Detect which cell encompasses the target text, then output its (x, y) center coordinate. 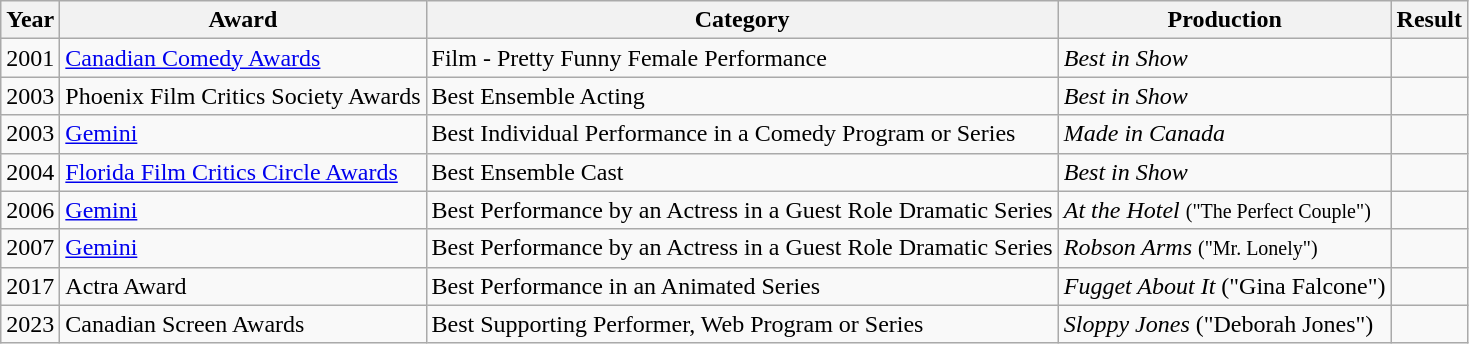
Canadian Comedy Awards (243, 58)
Best Ensemble Cast (742, 172)
Result (1429, 20)
Award (243, 20)
Robson Arms ("Mr. Lonely") (1224, 248)
Year (30, 20)
Fugget About It ("Gina Falcone") (1224, 286)
Phoenix Film Critics Society Awards (243, 96)
Florida Film Critics Circle Awards (243, 172)
2006 (30, 210)
Film - Pretty Funny Female Performance (742, 58)
Actra Award (243, 286)
2023 (30, 324)
2007 (30, 248)
At the Hotel ("The Perfect Couple") (1224, 210)
Category (742, 20)
Canadian Screen Awards (243, 324)
2017 (30, 286)
2004 (30, 172)
Best Individual Performance in a Comedy Program or Series (742, 134)
Best Ensemble Acting (742, 96)
Best Supporting Performer, Web Program or Series (742, 324)
2001 (30, 58)
Sloppy Jones ("Deborah Jones") (1224, 324)
Best Performance in an Animated Series (742, 286)
Production (1224, 20)
Made in Canada (1224, 134)
